Extract the [X, Y] coordinate from the center of the cell holding the provided text.  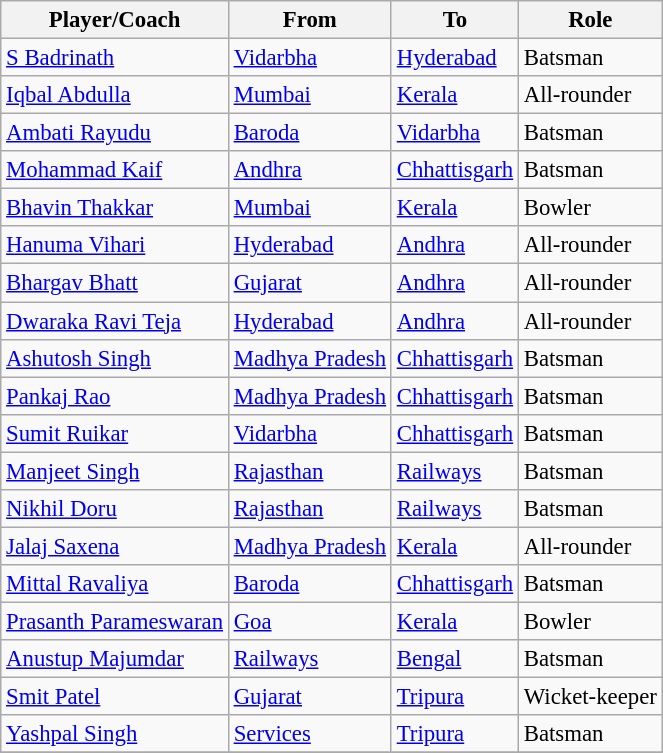
Ashutosh Singh [115, 358]
Hanuma Vihari [115, 245]
Role [590, 20]
Ambati Rayudu [115, 133]
Services [310, 734]
Dwaraka Ravi Teja [115, 321]
Mohammad Kaif [115, 170]
Bengal [454, 659]
Goa [310, 621]
Mittal Ravaliya [115, 584]
From [310, 20]
Manjeet Singh [115, 471]
Bhavin Thakkar [115, 208]
Nikhil Doru [115, 509]
Bhargav Bhatt [115, 283]
To [454, 20]
Iqbal Abdulla [115, 95]
Smit Patel [115, 697]
S Badrinath [115, 58]
Wicket-keeper [590, 697]
Yashpal Singh [115, 734]
Jalaj Saxena [115, 546]
Prasanth Parameswaran [115, 621]
Anustup Majumdar [115, 659]
Pankaj Rao [115, 396]
Sumit Ruikar [115, 433]
Player/Coach [115, 20]
